For the text-containing cell, return its midpoint in [X, Y] coordinate format. 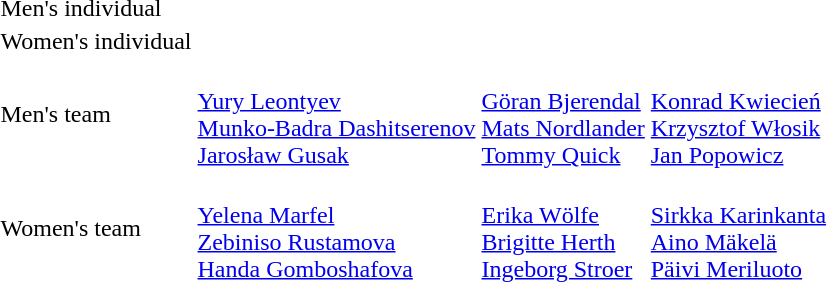
Göran BjerendalMats NordlanderTommy Quick [563, 114]
Yury LeontyevMunko-Badra DashitserenovJarosław Gusak [336, 114]
Konrad KwiecieńKrzysztof WłosikJan Popowicz [738, 114]
